From the cell containing the given text, extract its center point as (X, Y) coordinate. 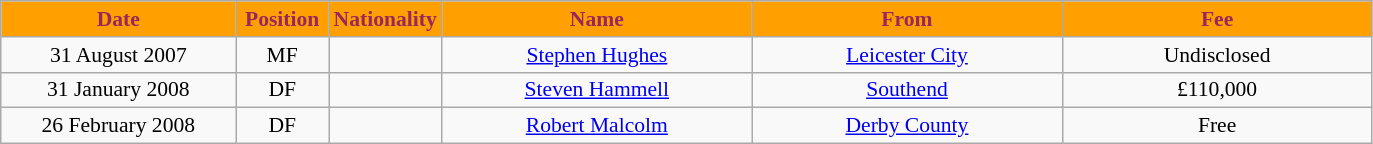
Undisclosed (1217, 55)
26 February 2008 (118, 126)
Fee (1217, 19)
Leicester City (907, 55)
Nationality (384, 19)
Name (597, 19)
Derby County (907, 126)
Position (282, 19)
Stephen Hughes (597, 55)
MF (282, 55)
£110,000 (1217, 90)
Free (1217, 126)
From (907, 19)
Robert Malcolm (597, 126)
Date (118, 19)
31 August 2007 (118, 55)
Southend (907, 90)
31 January 2008 (118, 90)
Steven Hammell (597, 90)
